Return the [x, y] coordinate for the center point of the cell that contains the specified text.  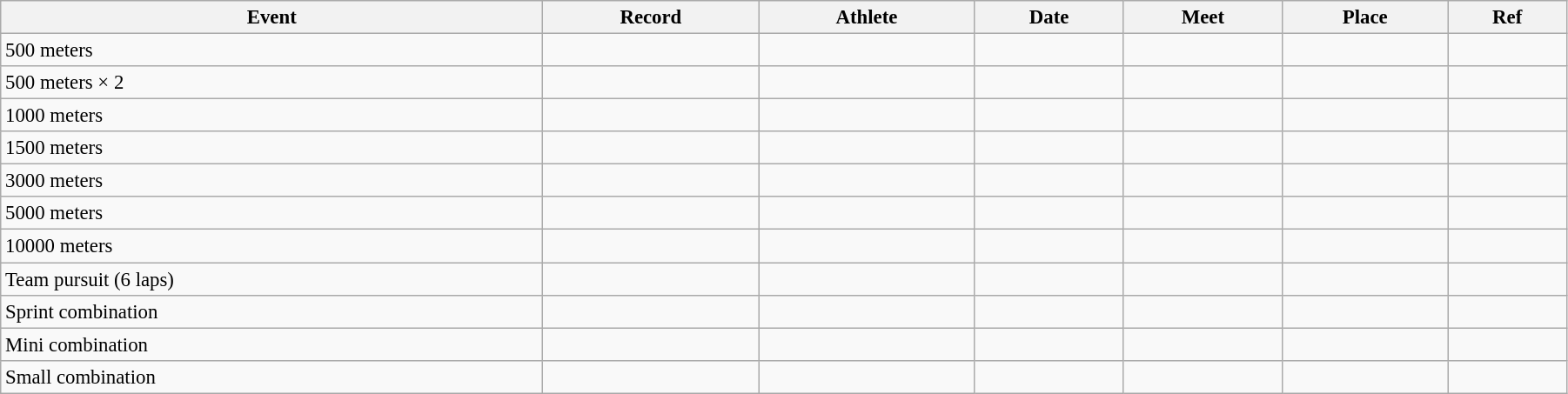
3000 meters [271, 181]
1000 meters [271, 116]
Mini combination [271, 344]
Meet [1203, 17]
Small combination [271, 377]
10000 meters [271, 246]
Ref [1507, 17]
1500 meters [271, 148]
500 meters [271, 50]
5000 meters [271, 213]
Athlete [867, 17]
500 meters × 2 [271, 83]
Sprint combination [271, 311]
Team pursuit (6 laps) [271, 279]
Place [1365, 17]
Date [1049, 17]
Event [271, 17]
Record [651, 17]
